Extract the [X, Y] coordinate from the center of the cell holding the provided text.  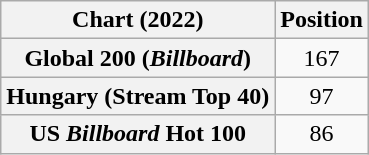
Hungary (Stream Top 40) [138, 96]
97 [322, 96]
86 [322, 134]
Position [322, 20]
Chart (2022) [138, 20]
167 [322, 58]
Global 200 (Billboard) [138, 58]
US Billboard Hot 100 [138, 134]
